Extract the [X, Y] coordinate from the center of the cell holding the provided text.  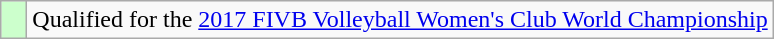
Qualified for the 2017 FIVB Volleyball Women's Club World Championship [400, 20]
